Capture the cell that displays the provided text and extract its (X, Y) central coordinate. 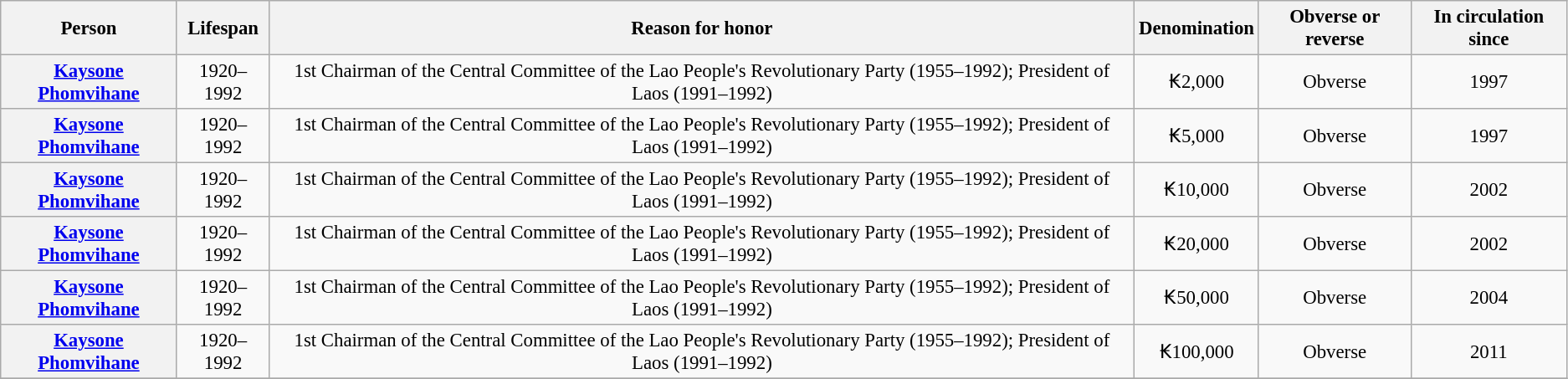
₭10,000 (1196, 191)
₭100,000 (1196, 351)
In circulation since (1489, 28)
Denomination (1196, 28)
2004 (1489, 298)
₭2,000 (1196, 82)
Person (89, 28)
Lifespan (223, 28)
₭50,000 (1196, 298)
₭5,000 (1196, 136)
₭20,000 (1196, 244)
2011 (1489, 351)
Obverse or reverse (1335, 28)
Reason for honor (702, 28)
